Capture the cell that displays the provided text and extract its [x, y] central coordinate. 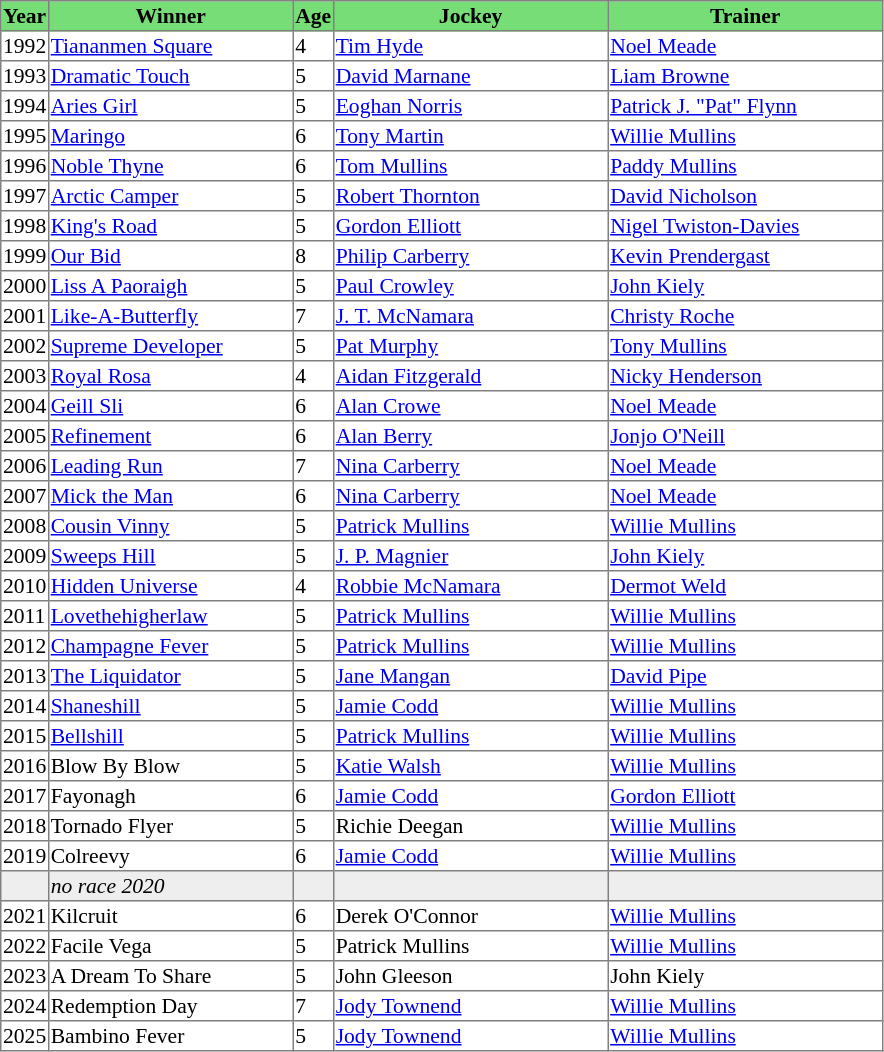
8 [313, 256]
1999 [25, 256]
1992 [25, 46]
2023 [25, 976]
Age [313, 16]
Philip Carberry [470, 256]
2014 [25, 706]
Pat Murphy [470, 346]
1997 [25, 196]
2006 [25, 466]
Cousin Vinny [170, 526]
2022 [25, 946]
Jonjo O'Neill [745, 436]
Tom Mullins [470, 166]
Noble Thyne [170, 166]
J. P. Magnier [470, 556]
2013 [25, 676]
Champagne Fever [170, 646]
David Pipe [745, 676]
2024 [25, 1006]
Alan Crowe [470, 406]
2005 [25, 436]
1994 [25, 106]
Jockey [470, 16]
2002 [25, 346]
David Marnane [470, 76]
2008 [25, 526]
2010 [25, 586]
Facile Vega [170, 946]
2016 [25, 766]
Fayonagh [170, 796]
Richie Deegan [470, 826]
Geill Sli [170, 406]
Royal Rosa [170, 376]
Paddy Mullins [745, 166]
1995 [25, 136]
Tim Hyde [470, 46]
2007 [25, 496]
Trainer [745, 16]
Tornado Flyer [170, 826]
Liam Browne [745, 76]
Redemption Day [170, 1006]
Aidan Fitzgerald [470, 376]
2017 [25, 796]
J. T. McNamara [470, 316]
Maringo [170, 136]
1993 [25, 76]
Derek O'Connor [470, 916]
Robert Thornton [470, 196]
no race 2020 [170, 886]
Sweeps Hill [170, 556]
Year [25, 16]
Winner [170, 16]
2003 [25, 376]
2000 [25, 286]
Nigel Twiston-Davies [745, 226]
2025 [25, 1036]
2004 [25, 406]
Tony Mullins [745, 346]
A Dream To Share [170, 976]
Kevin Prendergast [745, 256]
David Nicholson [745, 196]
2019 [25, 856]
Dramatic Touch [170, 76]
Lovethehigherlaw [170, 616]
2021 [25, 916]
Arctic Camper [170, 196]
Hidden Universe [170, 586]
Christy Roche [745, 316]
Robbie McNamara [470, 586]
2012 [25, 646]
Like-A-Butterfly [170, 316]
1998 [25, 226]
Refinement [170, 436]
Tony Martin [470, 136]
Blow By Blow [170, 766]
Shaneshill [170, 706]
King's Road [170, 226]
The Liquidator [170, 676]
Bambino Fever [170, 1036]
Jane Mangan [470, 676]
Patrick J. "Pat" Flynn [745, 106]
Paul Crowley [470, 286]
Alan Berry [470, 436]
Katie Walsh [470, 766]
Kilcruit [170, 916]
Leading Run [170, 466]
2001 [25, 316]
Tiananmen Square [170, 46]
Nicky Henderson [745, 376]
Colreevy [170, 856]
John Gleeson [470, 976]
Liss A Paoraigh [170, 286]
Aries Girl [170, 106]
1996 [25, 166]
Our Bid [170, 256]
Eoghan Norris [470, 106]
2011 [25, 616]
Bellshill [170, 736]
2018 [25, 826]
2015 [25, 736]
Mick the Man [170, 496]
2009 [25, 556]
Dermot Weld [745, 586]
Supreme Developer [170, 346]
